Extract the (x, y) coordinate from the center of the cell holding the provided text.  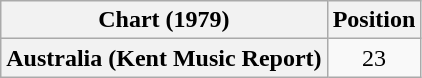
Chart (1979) (164, 20)
Position (374, 20)
Australia (Kent Music Report) (164, 58)
23 (374, 58)
